Return the [x, y] coordinate for the center point of the cell that contains the specified text.  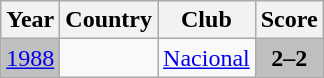
Score [289, 20]
2–2 [289, 58]
Country [109, 20]
1988 [30, 58]
Nacional [207, 58]
Year [30, 20]
Club [207, 20]
